Pinpoint the cell where the given text exists, returning its (x, y) midpoint coordinate. 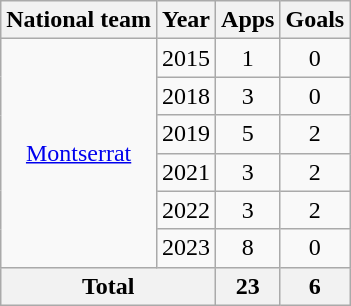
Apps (248, 20)
Goals (315, 20)
8 (248, 248)
6 (315, 286)
5 (248, 134)
1 (248, 58)
Year (186, 20)
2022 (186, 210)
National team (79, 20)
2023 (186, 248)
Total (108, 286)
Montserrat (79, 153)
2015 (186, 58)
2021 (186, 172)
2019 (186, 134)
2018 (186, 96)
23 (248, 286)
